From the cell containing the given text, extract its center point as [x, y] coordinate. 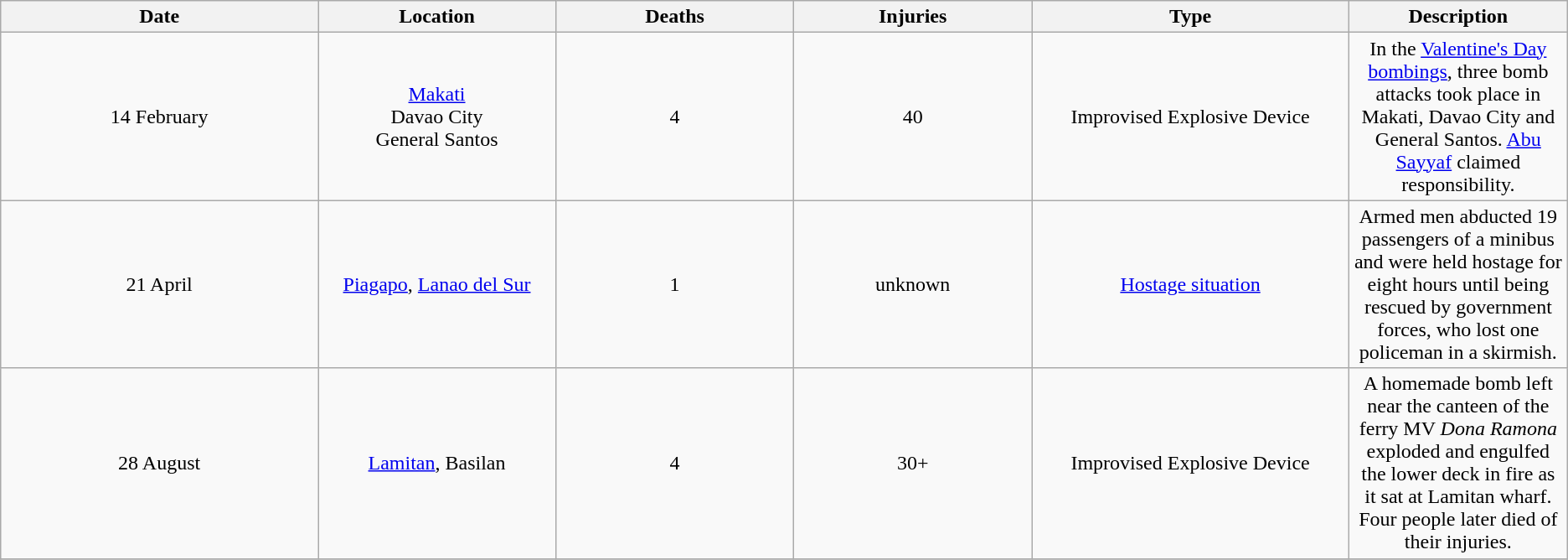
Location [437, 17]
Piagapo, Lanao del Sur [437, 284]
1 [675, 284]
Date [159, 17]
21 April [159, 284]
Description [1457, 17]
Type [1191, 17]
Deaths [675, 17]
In the Valentine's Day bombings, three bomb attacks took place in Makati, Davao City and General Santos. Abu Sayyaf claimed responsibility. [1457, 117]
30+ [913, 463]
Hostage situation [1191, 284]
MakatiDavao CityGeneral Santos [437, 117]
28 August [159, 463]
40 [913, 117]
Lamitan, Basilan [437, 463]
Injuries [913, 17]
unknown [913, 284]
14 February [159, 117]
